Capture the cell that displays the provided text and extract its (x, y) central coordinate. 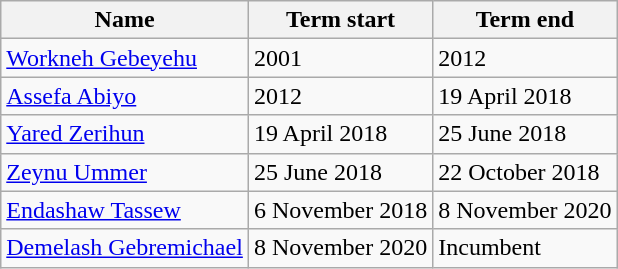
Term start (340, 20)
Zeynu Ummer (125, 172)
6 November 2018 (340, 210)
Demelash Gebremichael (125, 248)
Incumbent (525, 248)
Term end (525, 20)
Yared Zerihun (125, 134)
22 October 2018 (525, 172)
Name (125, 20)
2001 (340, 58)
Assefa Abiyo (125, 96)
Endashaw Tassew (125, 210)
Workneh Gebeyehu (125, 58)
